Provide the (x, y) coordinate of the cell's center where the given text is located.  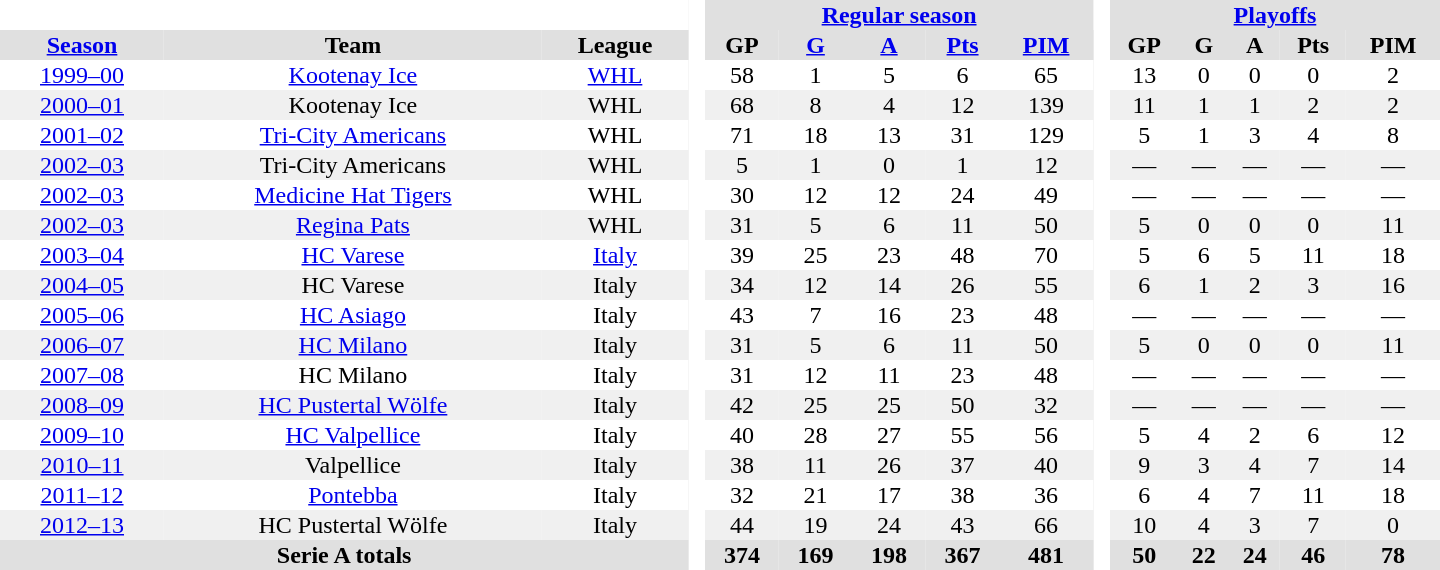
70 (1046, 255)
Regina Pats (353, 225)
71 (742, 135)
39 (742, 255)
367 (963, 555)
2009–10 (82, 435)
Playoffs (1275, 15)
2010–11 (82, 465)
37 (963, 465)
139 (1046, 105)
49 (1046, 195)
2012–13 (82, 525)
34 (742, 285)
58 (742, 75)
481 (1046, 555)
Serie A totals (344, 555)
Medicine Hat Tigers (353, 195)
27 (889, 435)
30 (742, 195)
56 (1046, 435)
2005–06 (82, 315)
2011–12 (82, 495)
Season (82, 45)
Regular season (899, 15)
17 (889, 495)
2006–07 (82, 345)
2000–01 (82, 105)
66 (1046, 525)
1999–00 (82, 75)
10 (1144, 525)
19 (816, 525)
2007–08 (82, 375)
36 (1046, 495)
169 (816, 555)
78 (1393, 555)
21 (816, 495)
22 (1204, 555)
65 (1046, 75)
HC Asiago (353, 315)
68 (742, 105)
374 (742, 555)
2001–02 (82, 135)
9 (1144, 465)
2003–04 (82, 255)
Valpellice (353, 465)
42 (742, 405)
2004–05 (82, 285)
129 (1046, 135)
46 (1313, 555)
198 (889, 555)
2008–09 (82, 405)
Team (353, 45)
28 (816, 435)
HC Valpellice (353, 435)
44 (742, 525)
Pontebba (353, 495)
League (615, 45)
